Scan for the cell matching the given text and deliver its [x, y] coordinate at center. 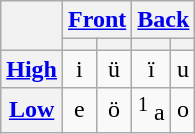
1 a [152, 110]
u [183, 69]
ö [114, 110]
Front [98, 20]
High [32, 69]
e [80, 110]
Back [164, 20]
i [80, 69]
ï [152, 69]
o [183, 110]
ü [114, 69]
Low [32, 110]
